Locate the cell with the specified text and output its (x, y) center coordinate. 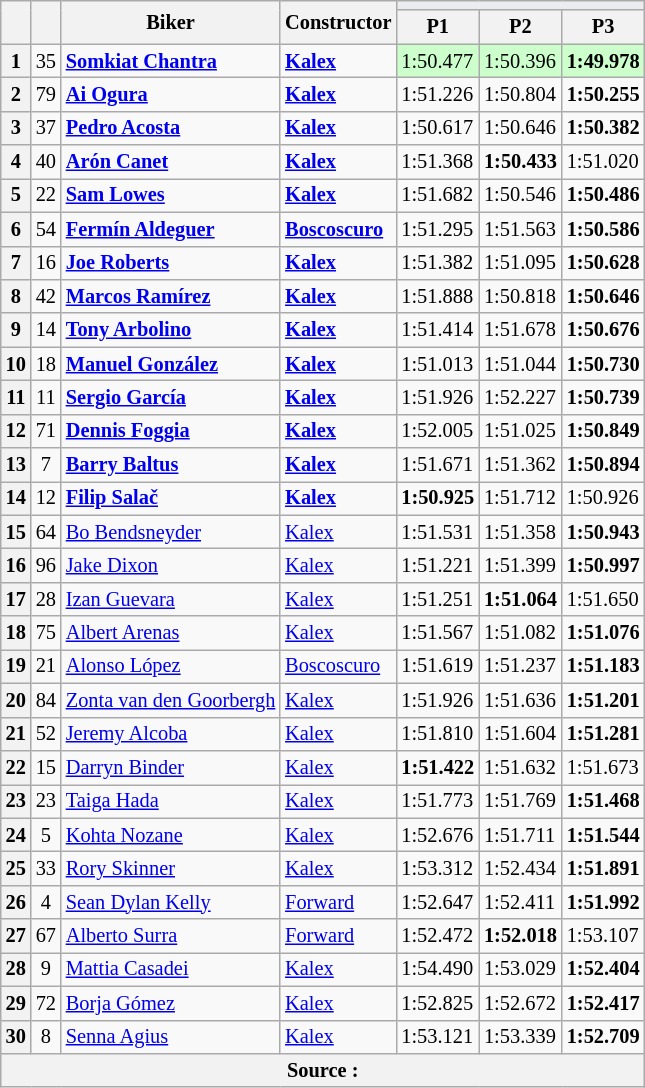
1:51.414 (438, 330)
1:51.221 (438, 565)
1:51.251 (438, 599)
Darryn Binder (170, 767)
Constructor (338, 22)
1:51.358 (520, 532)
1:50.617 (438, 128)
1:52.672 (520, 1003)
1:52.434 (520, 868)
1:52.709 (604, 1037)
3 (16, 128)
1:50.628 (604, 263)
1:52.227 (520, 397)
1:53.029 (520, 969)
33 (46, 868)
1:51.650 (604, 599)
1:52.404 (604, 969)
1 (16, 61)
13 (16, 465)
1:52.676 (438, 835)
79 (46, 94)
1:51.183 (604, 666)
1:50.925 (438, 498)
1:51.382 (438, 263)
Jake Dixon (170, 565)
1:51.619 (438, 666)
30 (16, 1037)
1:51.992 (604, 902)
1:51.082 (520, 633)
1:50.926 (604, 498)
1:50.433 (520, 162)
37 (46, 128)
Mattia Casadei (170, 969)
1:51.095 (520, 263)
1:50.739 (604, 397)
26 (16, 902)
1:51.020 (604, 162)
1:49.978 (604, 61)
Sean Dylan Kelly (170, 902)
64 (46, 532)
1:52.005 (438, 431)
1:51.773 (438, 801)
P1 (438, 27)
1:52.647 (438, 902)
Joe Roberts (170, 263)
1:51.281 (604, 734)
Dennis Foggia (170, 431)
P2 (520, 27)
1:51.769 (520, 801)
1:51.076 (604, 633)
1:50.849 (604, 431)
1:51.711 (520, 835)
1:50.676 (604, 330)
6 (16, 229)
24 (16, 835)
Arón Canet (170, 162)
Manuel González (170, 364)
1:50.382 (604, 128)
1:51.810 (438, 734)
1:51.891 (604, 868)
Taiga Hada (170, 801)
Tony Arbolino (170, 330)
42 (46, 296)
1:51.422 (438, 767)
96 (46, 565)
1:50.396 (520, 61)
Barry Baltus (170, 465)
P3 (604, 27)
1:51.399 (520, 565)
1:51.368 (438, 162)
Kohta Nozane (170, 835)
Filip Salač (170, 498)
1:50.546 (520, 195)
25 (16, 868)
1:52.417 (604, 1003)
1:50.894 (604, 465)
1:51.673 (604, 767)
1:50.486 (604, 195)
84 (46, 700)
1:53.312 (438, 868)
Bo Bendsneyder (170, 532)
1:51.712 (520, 498)
1:51.064 (520, 599)
20 (16, 700)
1:53.107 (604, 936)
1:50.997 (604, 565)
1:54.490 (438, 969)
Fermín Aldeguer (170, 229)
1:50.586 (604, 229)
1:51.025 (520, 431)
1:51.468 (604, 801)
67 (46, 936)
1:51.888 (438, 296)
54 (46, 229)
2 (16, 94)
Source : (323, 1070)
17 (16, 599)
1:50.255 (604, 94)
1:52.411 (520, 902)
1:50.943 (604, 532)
Sam Lowes (170, 195)
19 (16, 666)
1:51.237 (520, 666)
1:51.563 (520, 229)
1:52.472 (438, 936)
1:51.604 (520, 734)
Borja Gómez (170, 1003)
29 (16, 1003)
1:52.825 (438, 1003)
1:51.544 (604, 835)
40 (46, 162)
1:51.044 (520, 364)
Alonso López (170, 666)
Ai Ogura (170, 94)
1:51.201 (604, 700)
71 (46, 431)
1:50.477 (438, 61)
Zonta van den Goorbergh (170, 700)
1:52.018 (520, 936)
1:51.567 (438, 633)
Pedro Acosta (170, 128)
1:50.730 (604, 364)
1:50.804 (520, 94)
Albert Arenas (170, 633)
75 (46, 633)
1:51.362 (520, 465)
1:51.531 (438, 532)
Marcos Ramírez (170, 296)
Rory Skinner (170, 868)
1:51.678 (520, 330)
52 (46, 734)
1:51.682 (438, 195)
1:51.632 (520, 767)
1:51.636 (520, 700)
1:51.226 (438, 94)
Jeremy Alcoba (170, 734)
Senna Agius (170, 1037)
1:53.121 (438, 1037)
27 (16, 936)
35 (46, 61)
Somkiat Chantra (170, 61)
Alberto Surra (170, 936)
1:51.671 (438, 465)
1:51.013 (438, 364)
1:50.818 (520, 296)
1:53.339 (520, 1037)
Izan Guevara (170, 599)
72 (46, 1003)
Sergio García (170, 397)
1:51.295 (438, 229)
10 (16, 364)
Biker (170, 22)
